Search for the cell housing the specified text and yield its [X, Y] center coordinate. 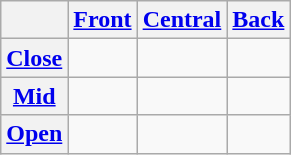
Open [34, 134]
Back [258, 20]
Front [102, 20]
Mid [34, 96]
Close [34, 58]
Central [182, 20]
